Determine the [x, y] coordinate at the center of the cell enclosing the given text.  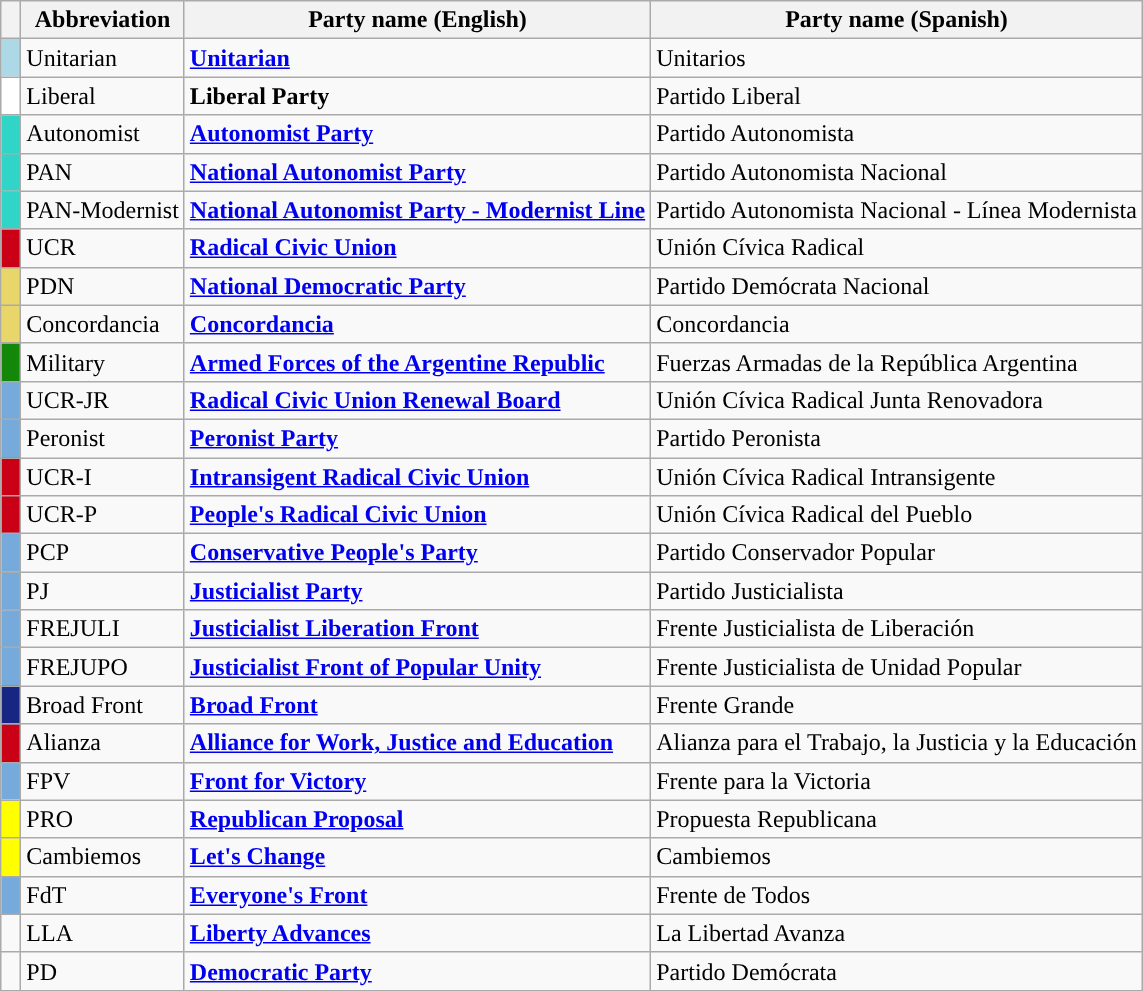
Radical Civic Union [417, 248]
National Autonomist Party [417, 172]
National Democratic Party [417, 286]
People's Radical Civic Union [417, 515]
Radical Civic Union Renewal Board [417, 400]
Alianza [103, 743]
Unión Cívica Radical [897, 248]
UCR-P [103, 515]
Abbreviation [103, 20]
Justicialist Party [417, 591]
Alliance for Work, Justice and Education [417, 743]
Democratic Party [417, 971]
Intransigent Radical Civic Union [417, 477]
Frente Justicialista de Unidad Popular [897, 667]
Partido Autonomista Nacional [897, 172]
FPV [103, 781]
Alianza para el Trabajo, la Justicia y la Educación [897, 743]
PAN [103, 172]
National Autonomist Party - Modernist Line [417, 210]
PCP [103, 553]
Justicialist Front of Popular Unity [417, 667]
PDN [103, 286]
Party name (Spanish) [897, 20]
Partido Demócrata [897, 971]
Unión Cívica Radical del Pueblo [897, 515]
Partido Justicialista [897, 591]
Justicialist Liberation Front [417, 629]
Partido Conservador Popular [897, 553]
Conservative People's Party [417, 553]
Peronist [103, 438]
Fuerzas Armadas de la República Argentina [897, 362]
PAN-Modernist [103, 210]
FREJULI [103, 629]
Peronist Party [417, 438]
PRO [103, 819]
Partido Autonomista [897, 134]
La Libertad Avanza [897, 933]
Frente para la Victoria [897, 781]
Partido Autonomista Nacional - Línea Modernista [897, 210]
Armed Forces of the Argentine Republic [417, 362]
Military [103, 362]
Frente Justicialista de Liberación [897, 629]
Partido Liberal [897, 96]
Front for Victory [417, 781]
Unión Cívica Radical Junta Renovadora [897, 400]
Unitarios [897, 58]
LLA [103, 933]
PD [103, 971]
PJ [103, 591]
Propuesta Republicana [897, 819]
Party name (English) [417, 20]
Liberal [103, 96]
UCR-I [103, 477]
Liberal Party [417, 96]
FdT [103, 895]
Frente Grande [897, 705]
Unión Cívica Radical Intransigente [897, 477]
Frente de Todos [897, 895]
Liberty Advances [417, 933]
FREJUPO [103, 667]
Autonomist [103, 134]
UCR [103, 248]
Partido Peronista [897, 438]
Let's Change [417, 857]
UCR-JR [103, 400]
Autonomist Party [417, 134]
Republican Proposal [417, 819]
Partido Demócrata Nacional [897, 286]
Everyone's Front [417, 895]
